Output the [x, y] coordinate of the center of the cell containing the given text.  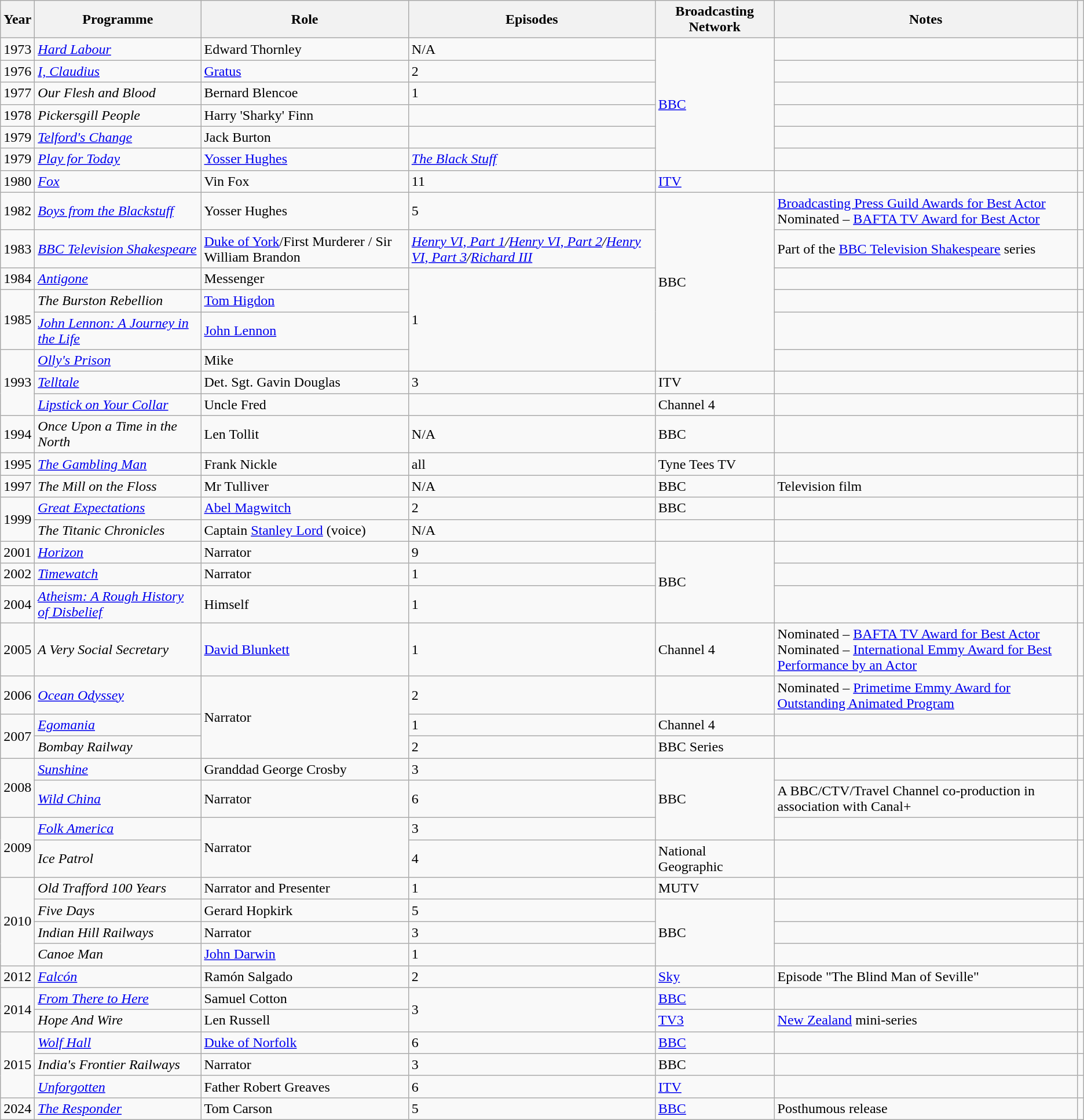
2001 [17, 552]
Episodes [532, 20]
John Lennon: A Journey in the Life [118, 330]
Tom Higdon [305, 300]
A BBC/CTV/Travel Channel co-production in association with Canal+ [925, 799]
1973 [17, 49]
I, Claudius [118, 71]
Len Russell [305, 1020]
Ramón Salgado [305, 976]
Ice Patrol [118, 859]
Year [17, 20]
1997 [17, 486]
The Responder [118, 1108]
all [532, 464]
Mike [305, 361]
Broadcasting Press Guild Awards for Best ActorNominated – BAFTA TV Award for Best Actor [925, 211]
Bombay Railway [118, 747]
Nominated – BAFTA TV Award for Best ActorNominated – International Emmy Award for Best Performance by an Actor [925, 649]
Narrator and Presenter [305, 888]
Episode "The Blind Man of Seville" [925, 976]
The Mill on the Floss [118, 486]
1983 [17, 249]
Programme [118, 20]
Granddad George Crosby [305, 769]
Great Expectations [118, 508]
Frank Nickle [305, 464]
Canoe Man [118, 954]
Antigone [118, 278]
2008 [17, 788]
Jack Burton [305, 137]
Tyne Tees TV [715, 464]
Fox [118, 181]
Lipstick on Your Collar [118, 405]
The Titanic Chronicles [118, 530]
Wolf Hall [118, 1042]
2005 [17, 649]
2024 [17, 1108]
Henry VI, Part 1/Henry VI, Part 2/Henry VI, Part 3/Richard III [532, 249]
Vin Fox [305, 181]
John Lennon [305, 330]
Pickersgill People [118, 115]
2007 [17, 736]
India's Frontier Railways [118, 1064]
The Gambling Man [118, 464]
11 [532, 181]
The Black Stuff [532, 159]
2010 [17, 921]
1977 [17, 93]
4 [532, 859]
Timewatch [118, 574]
Falcón [118, 976]
A Very Social Secretary [118, 649]
1984 [17, 278]
Posthumous release [925, 1108]
Len Tollit [305, 434]
National Geographic [715, 859]
2002 [17, 574]
1982 [17, 211]
Our Flesh and Blood [118, 93]
From There to Here [118, 998]
1995 [17, 464]
1976 [17, 71]
Television film [925, 486]
Sky [715, 976]
2004 [17, 604]
Duke of York/First Murderer / Sir William Brandon [305, 249]
Mr Tulliver [305, 486]
Bernard Blencoe [305, 93]
Telltale [118, 383]
Father Robert Greaves [305, 1086]
Sunshine [118, 769]
Boys from the Blackstuff [118, 211]
New Zealand mini-series [925, 1020]
1978 [17, 115]
Tom Carson [305, 1108]
1993 [17, 383]
Captain Stanley Lord (voice) [305, 530]
Notes [925, 20]
Unforgotten [118, 1086]
Horizon [118, 552]
Samuel Cotton [305, 998]
Part of the BBC Television Shakespeare series [925, 249]
1985 [17, 320]
Play for Today [118, 159]
9 [532, 552]
Hard Labour [118, 49]
2012 [17, 976]
Ocean Odyssey [118, 695]
2014 [17, 1009]
1999 [17, 519]
MUTV [715, 888]
Role [305, 20]
Five Days [118, 910]
2015 [17, 1064]
Indian Hill Railways [118, 932]
Wild China [118, 799]
Atheism: A Rough History of Disbelief [118, 604]
Det. Sgt. Gavin Douglas [305, 383]
John Darwin [305, 954]
1980 [17, 181]
Duke of Norfolk [305, 1042]
BBC Television Shakespeare [118, 249]
Edward Thornley [305, 49]
2006 [17, 695]
Folk America [118, 829]
Nominated – Primetime Emmy Award for Outstanding Animated Program [925, 695]
Broadcasting Network [715, 20]
The Burston Rebellion [118, 300]
Abel Magwitch [305, 508]
BBC Series [715, 747]
Old Trafford 100 Years [118, 888]
Egomania [118, 725]
Messenger [305, 278]
1994 [17, 434]
Harry 'Sharky' Finn [305, 115]
TV3 [715, 1020]
David Blunkett [305, 649]
Once Upon a Time in the North [118, 434]
Gerard Hopkirk [305, 910]
Telford's Change [118, 137]
Gratus [305, 71]
Hope And Wire [118, 1020]
Olly's Prison [118, 361]
Himself [305, 604]
2009 [17, 847]
Uncle Fred [305, 405]
